Find where the given text appears and provide that cell's center as (X, Y) coordinate. 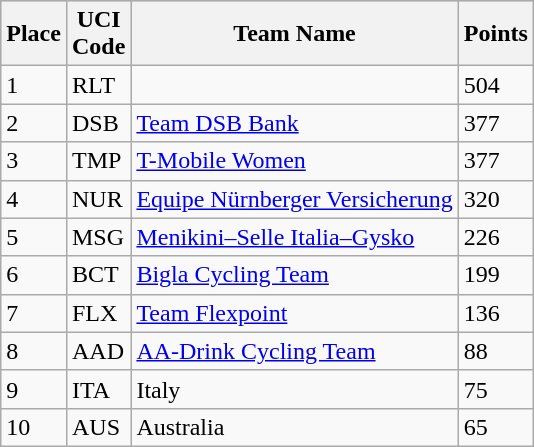
4 (34, 199)
TMP (98, 161)
1 (34, 85)
Points (496, 34)
75 (496, 389)
226 (496, 237)
DSB (98, 123)
RLT (98, 85)
AA-Drink Cycling Team (294, 351)
2 (34, 123)
88 (496, 351)
504 (496, 85)
Bigla Cycling Team (294, 275)
UCICode (98, 34)
Team DSB Bank (294, 123)
NUR (98, 199)
Team Name (294, 34)
FLX (98, 313)
5 (34, 237)
Equipe Nürnberger Versicherung (294, 199)
MSG (98, 237)
3 (34, 161)
Australia (294, 427)
AUS (98, 427)
Italy (294, 389)
9 (34, 389)
AAD (98, 351)
Place (34, 34)
65 (496, 427)
10 (34, 427)
7 (34, 313)
6 (34, 275)
Team Flexpoint (294, 313)
8 (34, 351)
199 (496, 275)
BCT (98, 275)
T-Mobile Women (294, 161)
320 (496, 199)
ITA (98, 389)
136 (496, 313)
Menikini–Selle Italia–Gysko (294, 237)
